Identify which cell holds the provided text, then report its (x, y) central coordinate. 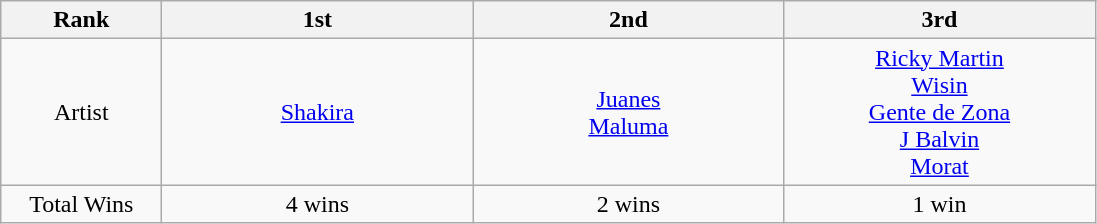
2nd (628, 20)
3rd (940, 20)
Shakira (318, 112)
1st (318, 20)
Rank (82, 20)
JuanesMaluma (628, 112)
1 win (940, 204)
Total Wins (82, 204)
Ricky MartinWisinGente de ZonaJ BalvinMorat (940, 112)
Artist (82, 112)
4 wins (318, 204)
2 wins (628, 204)
